Locate the cell with the specified text and output its (X, Y) center coordinate. 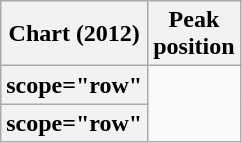
Peakposition (194, 34)
Chart (2012) (74, 34)
